Extract the [x, y] coordinate from the center of the cell holding the provided text.  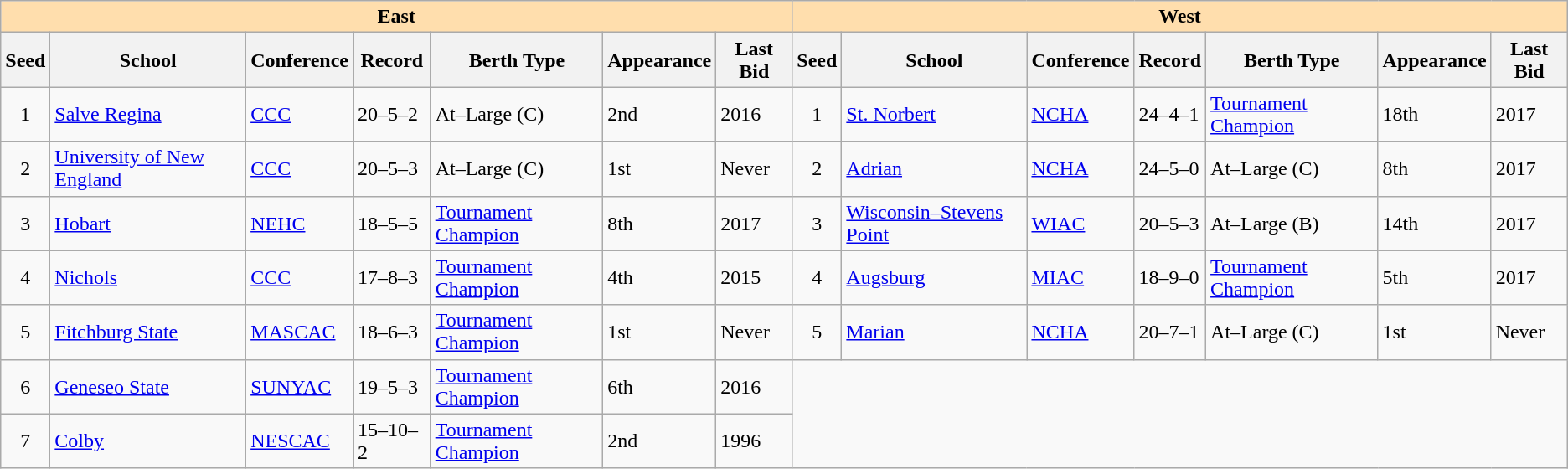
1996 [754, 441]
MASCAC [300, 332]
St. Norbert [935, 114]
Geneseo State [148, 387]
24–4–1 [1170, 114]
Augsburg [935, 278]
Fitchburg State [148, 332]
Colby [148, 441]
Adrian [935, 169]
Marian [935, 332]
Nichols [148, 278]
18–5–5 [392, 223]
20–7–1 [1170, 332]
24–5–0 [1170, 169]
West [1179, 17]
SUNYAC [300, 387]
Hobart [148, 223]
17–8–3 [392, 278]
7 [25, 441]
19–5–3 [392, 387]
WIAC [1081, 223]
20–5–2 [392, 114]
NEHC [300, 223]
At–Large (B) [1292, 223]
18–6–3 [392, 332]
18th [1434, 114]
Salve Regina [148, 114]
Wisconsin–Stevens Point [935, 223]
6 [25, 387]
15–10–2 [392, 441]
14th [1434, 223]
18–9–0 [1170, 278]
5th [1434, 278]
2015 [754, 278]
University of New England [148, 169]
4th [660, 278]
6th [660, 387]
East [397, 17]
MIAC [1081, 278]
NESCAC [300, 441]
